Pinpoint the cell where the given text exists, returning its [x, y] midpoint coordinate. 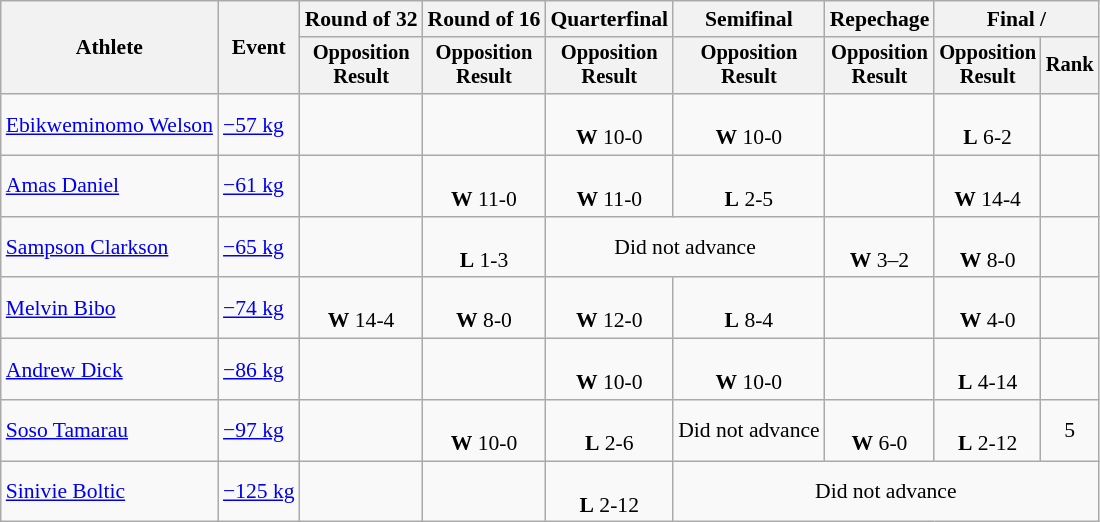
Ebikweminomo Welson [110, 124]
W 12-0 [609, 308]
−74 kg [259, 308]
L 2-5 [749, 186]
−57 kg [259, 124]
L 4-14 [988, 370]
Final / [1016, 19]
−61 kg [259, 186]
Melvin Bibo [110, 308]
Semifinal [749, 19]
Andrew Dick [110, 370]
Sampson Clarkson [110, 248]
W 3–2 [880, 248]
L 8-4 [749, 308]
5 [1070, 430]
−97 kg [259, 430]
Rank [1070, 66]
W 4-0 [988, 308]
Sinivie Boltic [110, 492]
Soso Tamarau [110, 430]
L 2-6 [609, 430]
−125 kg [259, 492]
Round of 16 [484, 19]
Repechage [880, 19]
−65 kg [259, 248]
Amas Daniel [110, 186]
Event [259, 48]
Round of 32 [362, 19]
L 1-3 [484, 248]
−86 kg [259, 370]
W 6-0 [880, 430]
L 6-2 [988, 124]
Quarterfinal [609, 19]
Athlete [110, 48]
